Locate the cell with the specified text and output its (x, y) center coordinate. 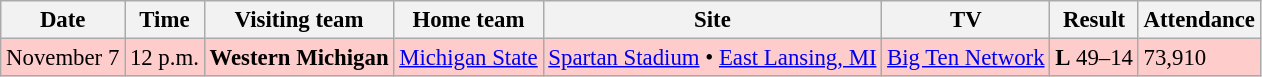
12 p.m. (165, 58)
Home team (468, 20)
Spartan Stadium • East Lansing, MI (712, 58)
Attendance (1199, 20)
Site (712, 20)
Time (165, 20)
L 49–14 (1094, 58)
Date (63, 20)
Western Michigan (299, 58)
Result (1094, 20)
Big Ten Network (966, 58)
November 7 (63, 58)
TV (966, 20)
Michigan State (468, 58)
73,910 (1199, 58)
Visiting team (299, 20)
